Determine the (x, y) coordinate at the center of the cell enclosing the given text.  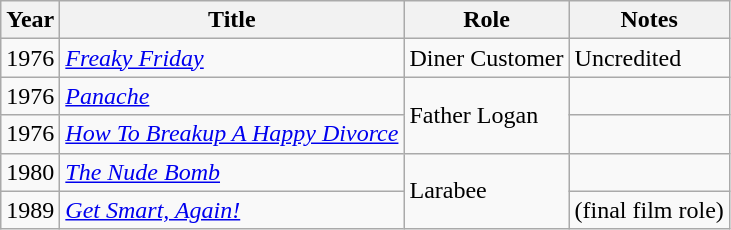
Title (232, 20)
1980 (30, 172)
Notes (649, 20)
The Nude Bomb (232, 172)
Diner Customer (486, 58)
(final film role) (649, 210)
How To Breakup A Happy Divorce (232, 134)
Uncredited (649, 58)
Father Logan (486, 115)
Panache (232, 96)
Get Smart, Again! (232, 210)
Role (486, 20)
1989 (30, 210)
Larabee (486, 191)
Year (30, 20)
Freaky Friday (232, 58)
